Return the [X, Y] coordinate for the center point of the cell that contains the specified text.  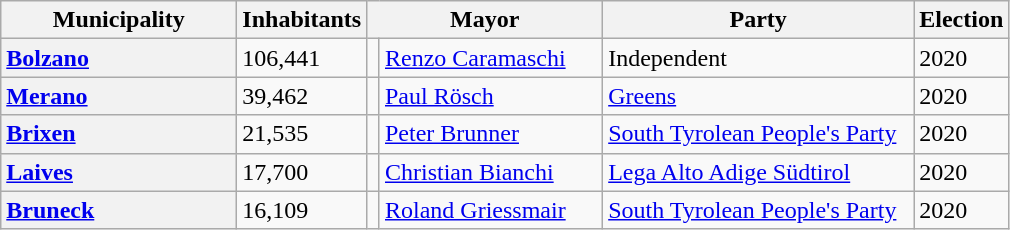
17,700 [302, 172]
Lega Alto Adige Südtirol [758, 172]
Inhabitants [302, 20]
106,441 [302, 58]
Greens [758, 96]
Municipality [119, 20]
39,462 [302, 96]
Brixen [119, 134]
Bruneck [119, 210]
Peter Brunner [490, 134]
21,535 [302, 134]
Independent [758, 58]
16,109 [302, 210]
Roland Griessmair [490, 210]
Election [962, 20]
Bolzano [119, 58]
Mayor [485, 20]
Laives [119, 172]
Party [758, 20]
Merano [119, 96]
Renzo Caramaschi [490, 58]
Christian Bianchi [490, 172]
Paul Rösch [490, 96]
